Scan for the cell matching the given text and deliver its (x, y) coordinate at center. 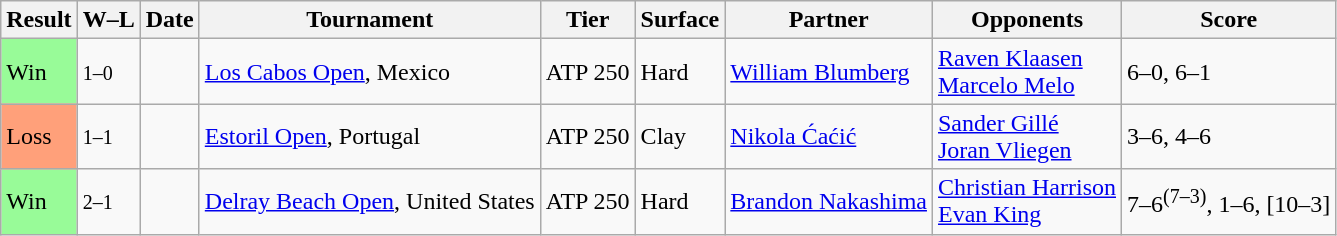
1–0 (108, 72)
Sander Gillé Joran Vliegen (1026, 136)
3–6, 4–6 (1229, 136)
Raven Klaasen Marcelo Melo (1026, 72)
Partner (829, 20)
Surface (680, 20)
1–1 (108, 136)
6–0, 6–1 (1229, 72)
Result (39, 20)
Clay (680, 136)
Los Cabos Open, Mexico (370, 72)
W–L (108, 20)
Brandon Nakashima (829, 202)
7–6(7–3), 1–6, [10–3] (1229, 202)
Delray Beach Open, United States (370, 202)
Christian Harrison Evan King (1026, 202)
William Blumberg (829, 72)
Opponents (1026, 20)
Tier (588, 20)
Estoril Open, Portugal (370, 136)
Date (170, 20)
Tournament (370, 20)
Loss (39, 136)
2–1 (108, 202)
Nikola Ćaćić (829, 136)
Score (1229, 20)
